Return the [X, Y] coordinate for the center point of the cell that contains the specified text.  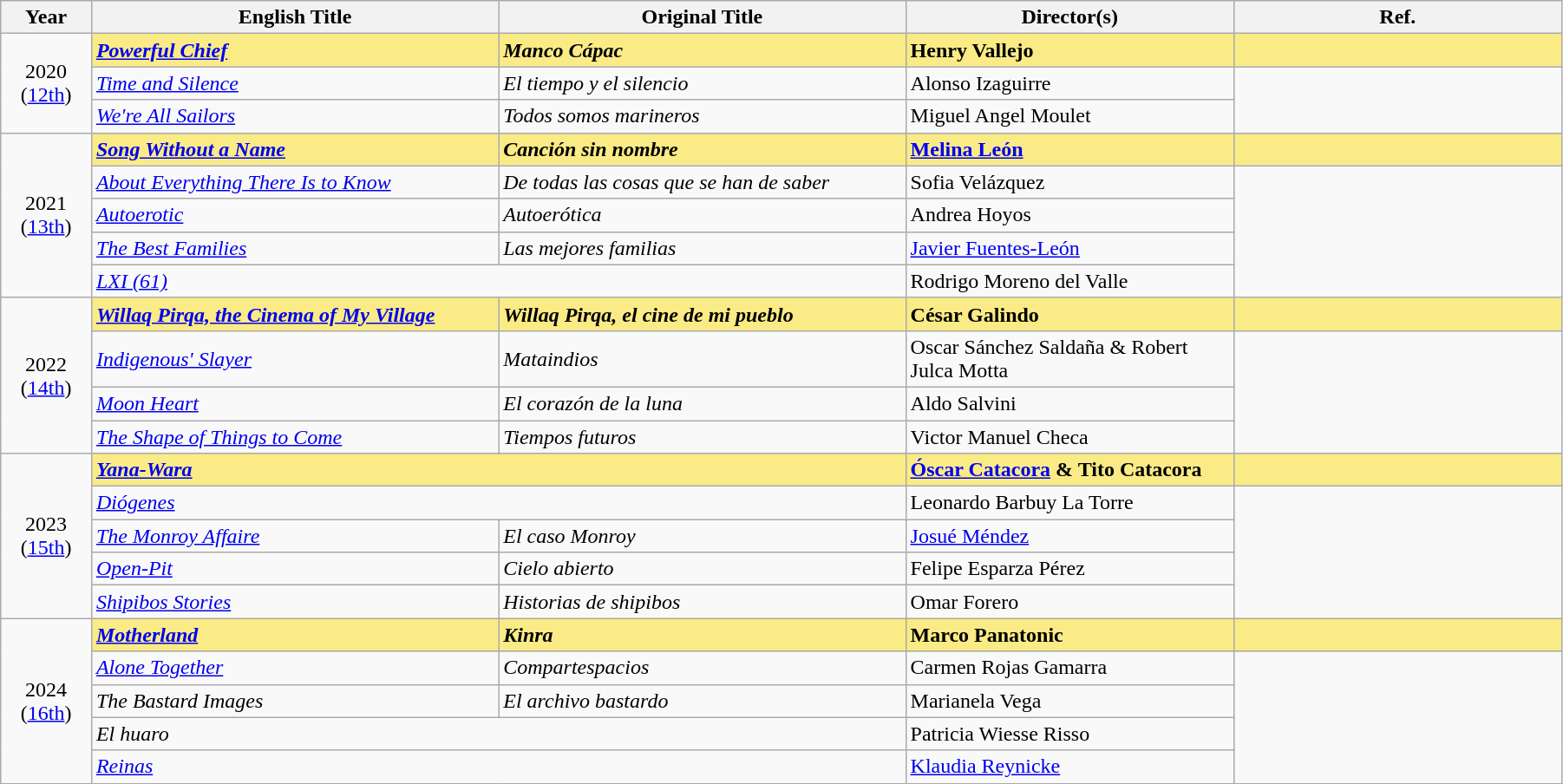
Canción sin nombre [703, 149]
Marianela Vega [1069, 701]
Indigenous' Slayer [295, 359]
Reinas [498, 767]
Diógenes [498, 503]
Victor Manuel Checa [1069, 436]
Sofia Velázquez [1069, 182]
We're All Sailors [295, 116]
El huaro [498, 734]
Motherland [295, 635]
2024(16th) [47, 701]
El archivo bastardo [703, 701]
The Shape of Things to Come [295, 436]
Klaudia Reynicke [1069, 767]
Shipibos Stories [295, 602]
About Everything There Is to Know [295, 182]
Miguel Angel Moulet [1069, 116]
Leonardo Barbuy La Torre [1069, 503]
LXI (61) [498, 281]
2020(12th) [47, 83]
Moon Heart [295, 403]
Oscar Sánchez Saldaña & Robert Julca Motta [1069, 359]
Cielo abierto [703, 569]
Todos somos marineros [703, 116]
The Monroy Affaire [295, 536]
Song Without a Name [295, 149]
Year [47, 17]
The Best Families [295, 248]
Las mejores familias [703, 248]
Rodrigo Moreno del Valle [1069, 281]
Josué Méndez [1069, 536]
Melina León [1069, 149]
Compartespacios [703, 668]
Willaq Pirqa, el cine de mi pueblo [703, 314]
Autoerotic [295, 215]
Time and Silence [295, 83]
Mataindios [703, 359]
El tiempo y el silencio [703, 83]
2021(13th) [47, 215]
Patricia Wiesse Risso [1069, 734]
Historias de shipibos [703, 602]
Carmen Rojas Gamarra [1069, 668]
Henry Vallejo [1069, 50]
Felipe Esparza Pérez [1069, 569]
Powerful Chief [295, 50]
César Galindo [1069, 314]
The Bastard Images [295, 701]
Manco Cápac [703, 50]
Marco Panatonic [1069, 635]
Óscar Catacora & Tito Catacora [1069, 470]
Original Title [703, 17]
Open-Pit [295, 569]
2022(14th) [47, 375]
Omar Forero [1069, 602]
El corazón de la luna [703, 403]
2023(15th) [47, 536]
Director(s) [1069, 17]
Andrea Hoyos [1069, 215]
El caso Monroy [703, 536]
Alonso Izaguirre [1069, 83]
Aldo Salvini [1069, 403]
English Title [295, 17]
Autoerótica [703, 215]
Kinra [703, 635]
Willaq Pirqa, the Cinema of My Village [295, 314]
Ref. [1397, 17]
Alone Together [295, 668]
Tiempos futuros [703, 436]
De todas las cosas que se han de saber [703, 182]
Yana-Wara [498, 470]
Javier Fuentes-León [1069, 248]
